Return (x, y) of the center of cell containing provided text 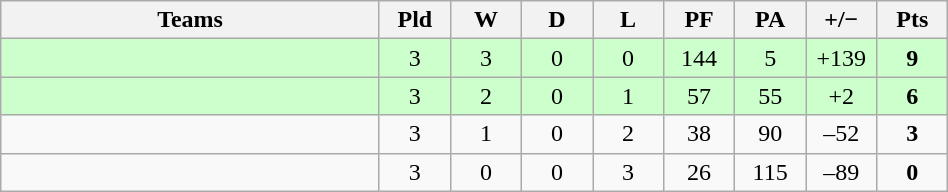
6 (912, 96)
+139 (842, 58)
115 (770, 172)
+2 (842, 96)
Pld (414, 20)
+/− (842, 20)
–52 (842, 134)
PA (770, 20)
144 (700, 58)
38 (700, 134)
55 (770, 96)
9 (912, 58)
5 (770, 58)
Teams (190, 20)
L (628, 20)
–89 (842, 172)
57 (700, 96)
26 (700, 172)
D (556, 20)
W (486, 20)
Pts (912, 20)
PF (700, 20)
90 (770, 134)
